Identify which cell holds the provided text, then report its [X, Y] central coordinate. 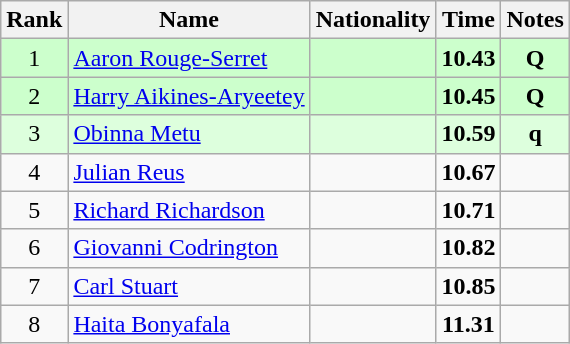
Giovanni Codrington [189, 248]
Harry Aikines-Aryeetey [189, 96]
7 [34, 286]
Nationality [373, 20]
1 [34, 58]
Aaron Rouge-Serret [189, 58]
11.31 [468, 324]
Notes [535, 20]
10.45 [468, 96]
4 [34, 172]
Richard Richardson [189, 210]
10.43 [468, 58]
Obinna Metu [189, 134]
10.67 [468, 172]
2 [34, 96]
10.82 [468, 248]
8 [34, 324]
5 [34, 210]
Time [468, 20]
10.85 [468, 286]
Carl Stuart [189, 286]
q [535, 134]
Rank [34, 20]
6 [34, 248]
Name [189, 20]
Julian Reus [189, 172]
10.59 [468, 134]
10.71 [468, 210]
Haita Bonyafala [189, 324]
3 [34, 134]
